Extract the (X, Y) coordinate from the center of the cell holding the provided text.  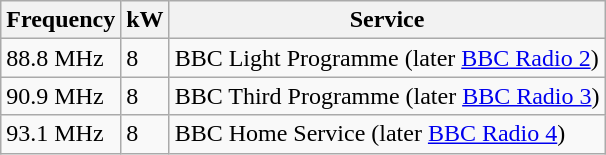
BBC Home Service (later BBC Radio 4) (387, 134)
kW (145, 20)
BBC Third Programme (later BBC Radio 3) (387, 96)
Frequency (61, 20)
Service (387, 20)
BBC Light Programme (later BBC Radio 2) (387, 58)
93.1 MHz (61, 134)
90.9 MHz (61, 96)
88.8 MHz (61, 58)
